Output the [X, Y] coordinate of the center of the cell containing the given text.  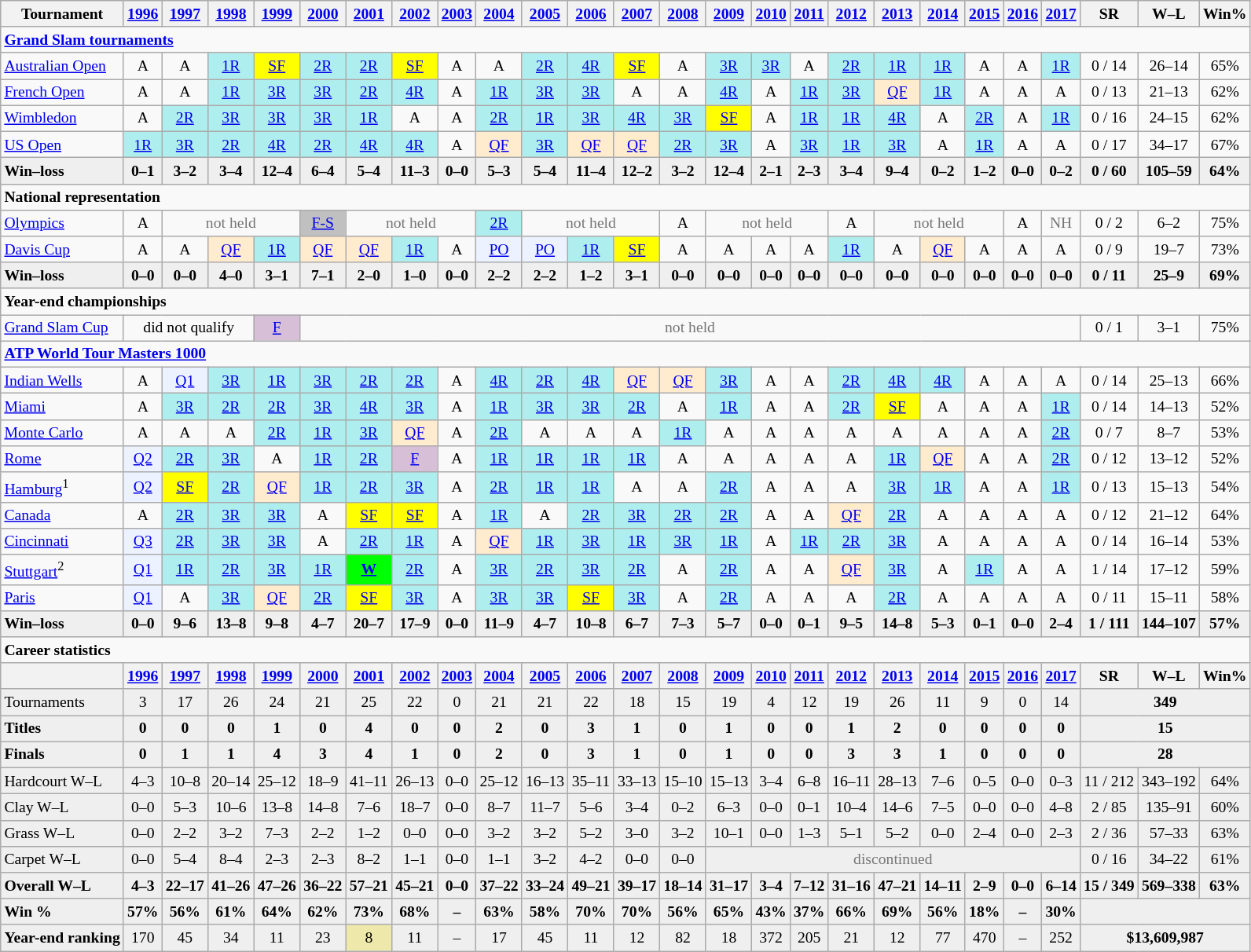
0 / 7 [1109, 432]
ATP World Tour Masters 1000 [625, 353]
5–1 [851, 833]
13–12 [1168, 459]
8 [369, 938]
14–6 [897, 807]
Miami [63, 407]
77 [943, 938]
9–6 [185, 624]
18–7 [415, 807]
7–1 [323, 275]
$13,609,987 [1165, 938]
16–11 [851, 781]
16–14 [1168, 540]
49–21 [591, 886]
Year-end ranking [63, 938]
20–14 [231, 781]
18–9 [323, 781]
9–8 [277, 624]
11–9 [499, 624]
7–5 [943, 807]
2 / 85 [1109, 807]
6–4 [323, 171]
0 / 17 [1109, 145]
Hardcourt W–L [63, 781]
Grand Slam Cup [63, 328]
6–2 [1168, 223]
19–7 [1168, 250]
31–17 [728, 886]
Cincinnati [63, 540]
11–4 [591, 171]
25–13 [1168, 380]
1–3 [809, 833]
Davis Cup [63, 250]
252 [1061, 938]
10–4 [851, 807]
68% [415, 911]
33–13 [637, 781]
NH [1061, 223]
6–3 [728, 807]
Canada [63, 515]
82 [683, 938]
37–22 [499, 886]
569–338 [1168, 886]
French Open [63, 93]
12–2 [637, 171]
205 [809, 938]
11–3 [415, 171]
Paris [63, 597]
7–12 [809, 886]
14–13 [1168, 407]
17–9 [415, 624]
Win % [63, 911]
23 [323, 938]
Q3 [143, 540]
15–10 [683, 781]
Hamburg1 [63, 487]
Rome [63, 459]
57–21 [369, 886]
Olympics [63, 223]
did not qualify [189, 328]
45–21 [415, 886]
1 / 111 [1109, 624]
9 [984, 702]
8–4 [231, 859]
25–9 [1168, 275]
349 [1165, 702]
14 [1061, 702]
1–0 [415, 275]
170 [143, 938]
2–9 [984, 886]
4–8 [1061, 807]
34–17 [1168, 145]
35–11 [591, 781]
Career statistics [625, 650]
1 / 14 [1109, 569]
2 / 36 [1109, 833]
41–11 [369, 781]
Overall W–L [63, 886]
20–7 [369, 624]
470 [984, 938]
15–11 [1168, 597]
34 [231, 938]
US Open [63, 145]
6–8 [809, 781]
4–0 [231, 275]
4–2 [591, 859]
43% [772, 911]
28–13 [897, 781]
105–59 [1168, 171]
28 [1165, 754]
144–107 [1168, 624]
343–192 [1168, 781]
5–6 [591, 807]
18–14 [683, 886]
33–24 [545, 886]
57–33 [1168, 833]
14–11 [943, 886]
9–4 [897, 171]
0 / 9 [1109, 250]
Year-end championships [625, 302]
5–7 [728, 624]
Wimbledon [63, 118]
34–22 [1168, 859]
36–22 [323, 886]
59% [1224, 569]
37% [809, 911]
39–17 [637, 886]
31–16 [851, 886]
Stuttgart2 [63, 569]
11–7 [545, 807]
Clay W–L [63, 807]
11 / 212 [1109, 781]
6–14 [1061, 886]
54% [1224, 487]
8–2 [369, 859]
2–0 [369, 275]
22–17 [185, 886]
Australian Open [63, 66]
10–1 [728, 833]
Monte Carlo [63, 432]
6–7 [637, 624]
24–15 [1168, 118]
26–14 [1168, 66]
26–13 [415, 781]
2–1 [772, 171]
W [369, 569]
10–6 [231, 807]
372 [772, 938]
15 / 349 [1109, 886]
135–91 [1168, 807]
discontinued [893, 859]
F-S [323, 223]
0 / 60 [1109, 171]
Tournaments [63, 702]
0–3 [1061, 781]
3–0 [637, 833]
21–13 [1168, 93]
67% [1224, 145]
Indian Wells [63, 380]
0 / 1 [1109, 328]
Grass W–L [63, 833]
24 [277, 702]
Grand Slam tournaments [625, 39]
60% [1224, 807]
National representation [625, 196]
41–26 [231, 886]
0–5 [984, 781]
30% [1061, 911]
Carpet W–L [63, 859]
47–26 [277, 886]
17–12 [1168, 569]
47–21 [897, 886]
Tournament [63, 14]
Titles [63, 729]
0 / 2 [1109, 223]
Finals [63, 754]
18% [984, 911]
21–12 [1168, 515]
16–13 [545, 781]
9–5 [851, 624]
25 [369, 702]
